Extract the [x, y] coordinate from the center of the cell holding the provided text.  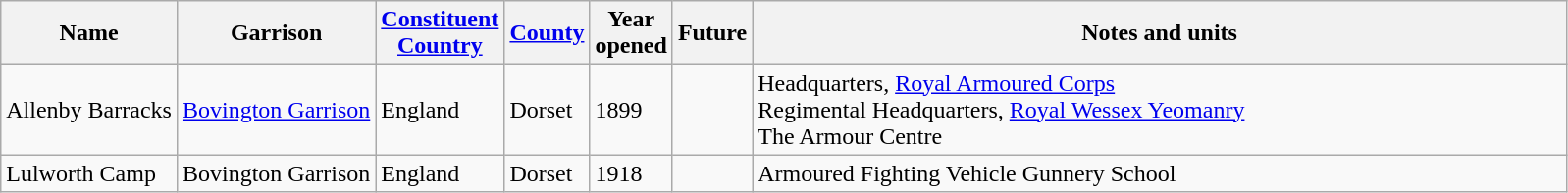
Future [712, 33]
Headquarters, Royal Armoured CorpsRegimental Headquarters, Royal Wessex YeomanryThe Armour Centre [1160, 110]
ConstituentCountry [440, 33]
Notes and units [1160, 33]
1899 [631, 110]
Yearopened [631, 33]
1918 [631, 173]
Armoured Fighting Vehicle Gunnery School [1160, 173]
County [548, 33]
Allenby Barracks [89, 110]
Lulworth Camp [89, 173]
Garrison [276, 33]
Name [89, 33]
